For the text-containing cell, return its midpoint in (X, Y) coordinate format. 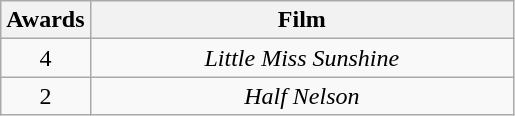
Little Miss Sunshine (302, 58)
Film (302, 20)
2 (46, 96)
Awards (46, 20)
Half Nelson (302, 96)
4 (46, 58)
